Scan for the cell matching the given text and deliver its (x, y) coordinate at center. 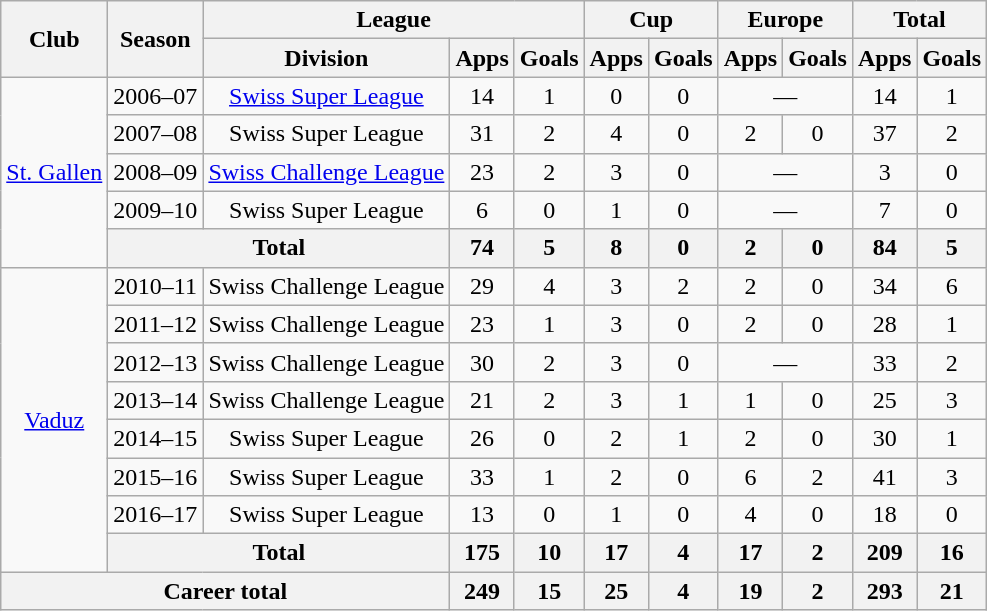
Vaduz (54, 419)
37 (884, 134)
2012–13 (156, 362)
26 (482, 438)
209 (884, 553)
2016–17 (156, 515)
Season (156, 39)
15 (549, 591)
2007–08 (156, 134)
Club (54, 39)
2015–16 (156, 477)
2006–07 (156, 96)
Cup (651, 20)
2009–10 (156, 210)
84 (884, 248)
2011–12 (156, 324)
34 (884, 286)
Europe (785, 20)
293 (884, 591)
249 (482, 591)
Division (326, 58)
2013–14 (156, 400)
10 (549, 553)
Career total (226, 591)
13 (482, 515)
16 (952, 553)
St. Gallen (54, 172)
8 (616, 248)
28 (884, 324)
18 (884, 515)
74 (482, 248)
2008–09 (156, 172)
41 (884, 477)
2014–15 (156, 438)
7 (884, 210)
League (394, 20)
19 (750, 591)
31 (482, 134)
2010–11 (156, 286)
29 (482, 286)
175 (482, 553)
